Provide the [X, Y] coordinate of the cell's center where the given text is located.  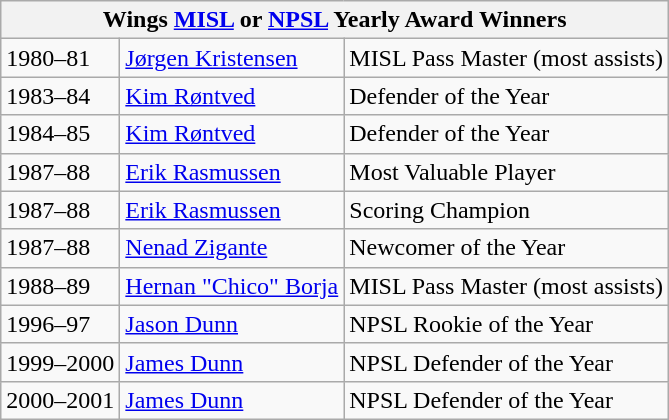
1984–85 [60, 134]
Newcomer of the Year [506, 248]
1999–2000 [60, 362]
2000–2001 [60, 400]
Wings MISL or NPSL Yearly Award Winners [335, 20]
1988–89 [60, 286]
Scoring Champion [506, 210]
NPSL Rookie of the Year [506, 324]
1980–81 [60, 58]
1983–84 [60, 96]
Most Valuable Player [506, 172]
Nenad Zigante [232, 248]
Hernan "Chico" Borja [232, 286]
Jason Dunn [232, 324]
Jørgen Kristensen [232, 58]
1996–97 [60, 324]
